Identify which cell holds the provided text, then report its (x, y) central coordinate. 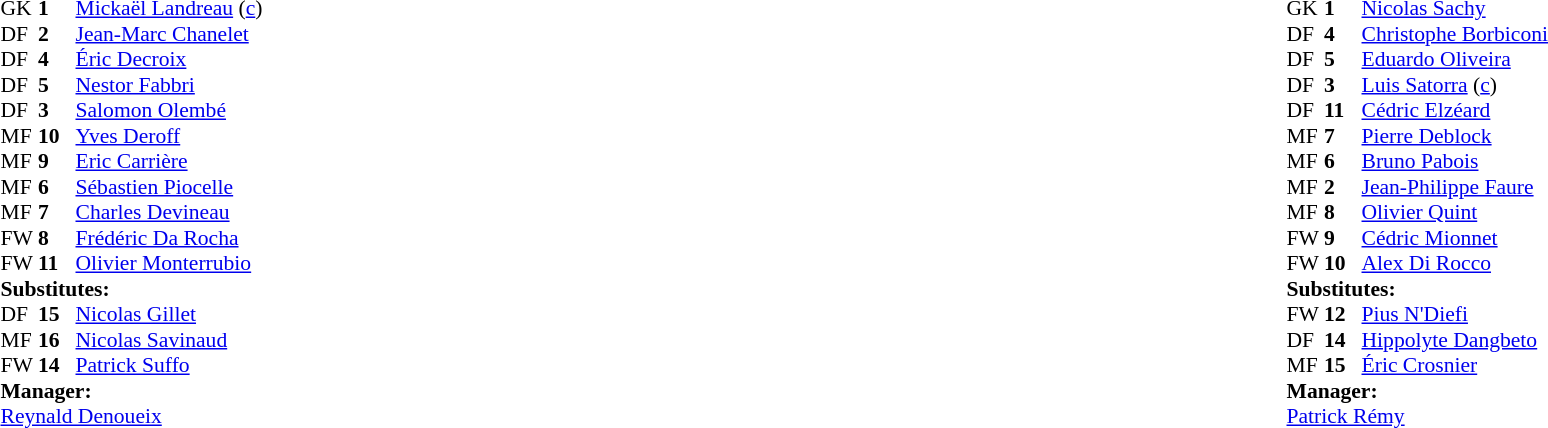
Hippolyte Dangbeto (1455, 340)
Patrick Suffo (170, 365)
16 (57, 340)
Éric Decroix (170, 59)
Cédric Mionnet (1455, 238)
Pius N'Diefi (1455, 315)
Charles Devineau (170, 213)
Jean-Philippe Faure (1455, 187)
Olivier Quint (1455, 213)
Pierre Deblock (1455, 136)
Nestor Fabbri (170, 85)
Sébastien Piocelle (170, 187)
Luis Satorra (c) (1455, 85)
Yves Deroff (170, 136)
Jean-Marc Chanelet (170, 34)
Nicolas Gillet (170, 315)
Eduardo Oliveira (1455, 59)
Salomon Olembé (170, 111)
Frédéric Da Rocha (170, 238)
12 (1343, 315)
Olivier Monterrubio (170, 263)
Nicolas Savinaud (170, 340)
Bruno Pabois (1455, 161)
Éric Crosnier (1455, 365)
Alex Di Rocco (1455, 263)
Cédric Elzéard (1455, 111)
Christophe Borbiconi (1455, 34)
Eric Carrière (170, 161)
